Locate the cell with the specified text and output its [X, Y] center coordinate. 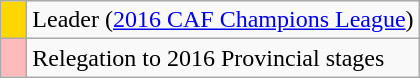
Leader (2016 CAF Champions League) [223, 20]
Relegation to 2016 Provincial stages [223, 58]
